From the cell containing the given text, extract its center point as [x, y] coordinate. 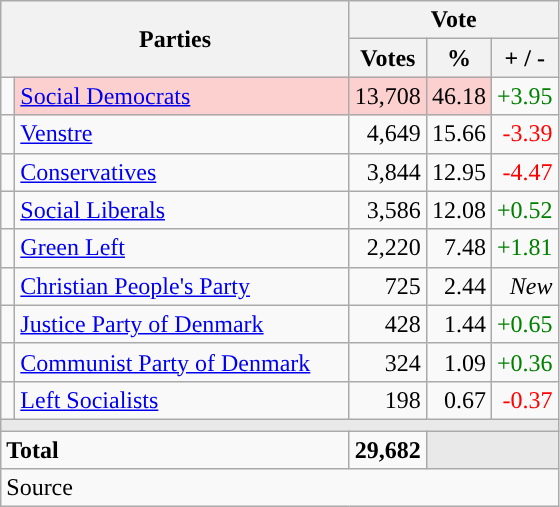
Venstre [182, 134]
Conservatives [182, 172]
-3.39 [524, 134]
Green Left [182, 248]
-0.37 [524, 400]
Social Liberals [182, 210]
New [524, 286]
-4.47 [524, 172]
Total [176, 449]
+3.95 [524, 96]
12.95 [458, 172]
29,682 [388, 449]
1.44 [458, 324]
Vote [454, 20]
46.18 [458, 96]
+0.65 [524, 324]
7.48 [458, 248]
Votes [388, 58]
Communist Party of Denmark [182, 362]
15.66 [458, 134]
+1.81 [524, 248]
Parties [176, 39]
324 [388, 362]
2.44 [458, 286]
198 [388, 400]
Left Socialists [182, 400]
+0.36 [524, 362]
12.08 [458, 210]
3,586 [388, 210]
0.67 [458, 400]
2,220 [388, 248]
Social Democrats [182, 96]
+ / - [524, 58]
725 [388, 286]
+0.52 [524, 210]
1.09 [458, 362]
Justice Party of Denmark [182, 324]
% [458, 58]
13,708 [388, 96]
4,649 [388, 134]
Source [280, 488]
428 [388, 324]
Christian People's Party [182, 286]
3,844 [388, 172]
